Extract the (X, Y) coordinate from the center of the cell holding the provided text.  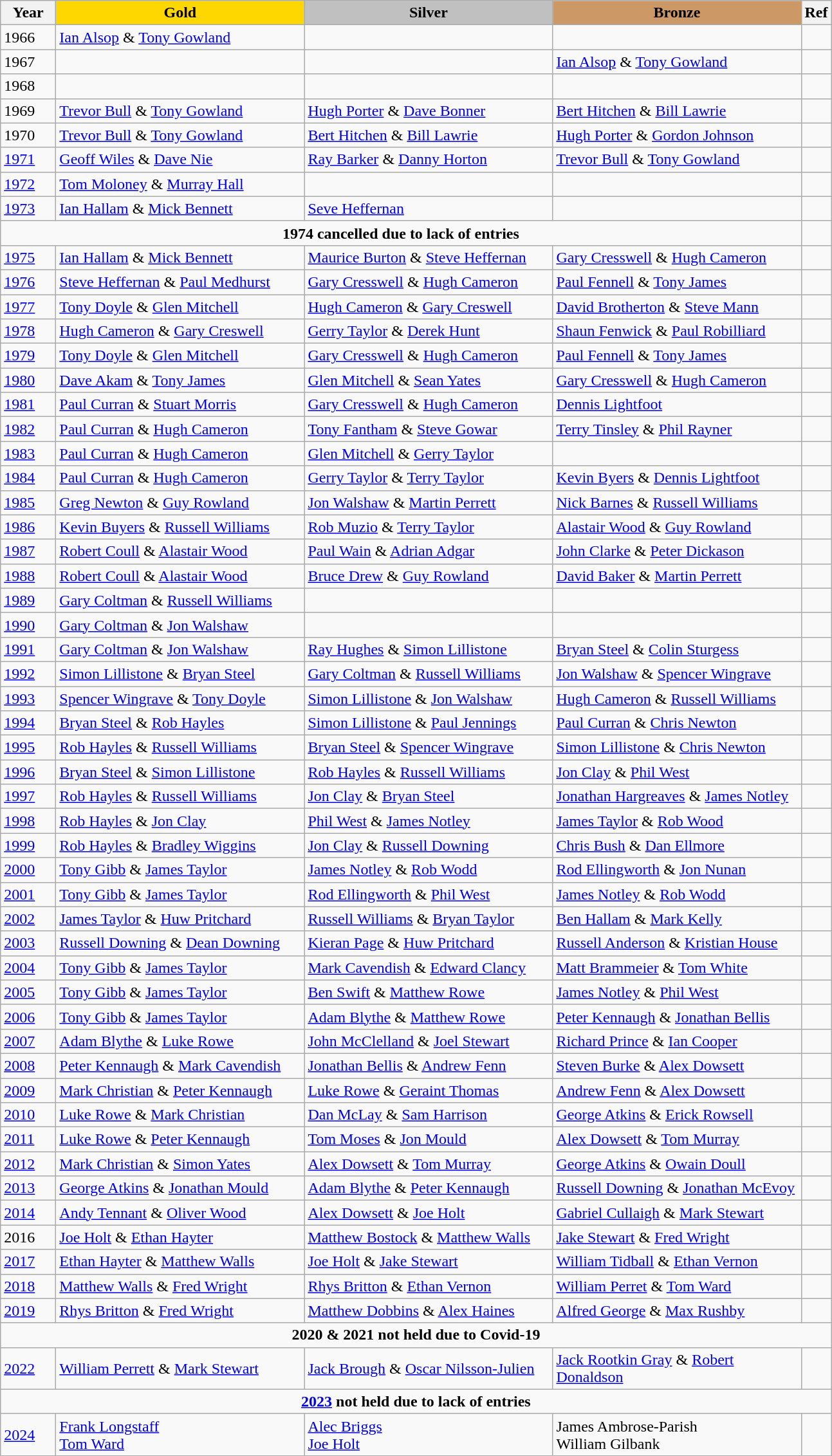
Shaun Fenwick & Paul Robilliard (677, 331)
Alec BriggsJoe Holt (429, 1435)
2002 (28, 919)
Nick Barnes & Russell Williams (677, 502)
Paul Curran & Chris Newton (677, 723)
Mark Cavendish & Edward Clancy (429, 968)
1983 (28, 454)
Matt Brammeier & Tom White (677, 968)
Ben Swift & Matthew Rowe (429, 992)
James Taylor & Huw Pritchard (180, 919)
Jon Clay & Phil West (677, 772)
Bruce Drew & Guy Rowland (429, 576)
Rhys Britton & Ethan Vernon (429, 1286)
Jon Clay & Bryan Steel (429, 797)
1972 (28, 184)
1987 (28, 551)
Joe Holt & Jake Stewart (429, 1262)
Hugh Porter & Gordon Johnson (677, 135)
Tom Moloney & Murray Hall (180, 184)
James Notley & Phil West (677, 992)
Ref (816, 13)
1986 (28, 527)
Luke Rowe & Mark Christian (180, 1115)
Hugh Porter & Dave Bonner (429, 111)
1976 (28, 282)
Simon Lillistone & Jon Walshaw (429, 698)
Gerry Taylor & Derek Hunt (429, 331)
Matthew Walls & Fred Wright (180, 1286)
Dave Akam & Tony James (180, 380)
1999 (28, 845)
2011 (28, 1139)
Frank LongstaffTom Ward (180, 1435)
1971 (28, 160)
Geoff Wiles & Dave Nie (180, 160)
2010 (28, 1115)
Kevin Byers & Dennis Lightfoot (677, 478)
William Perret & Tom Ward (677, 1286)
1974 cancelled due to lack of entries (401, 233)
Kevin Buyers & Russell Williams (180, 527)
Bryan Steel & Rob Hayles (180, 723)
2006 (28, 1017)
Jack Brough & Oscar Nilsson-Julien (429, 1368)
Steven Burke & Alex Dowsett (677, 1065)
Year (28, 13)
Jonathan Bellis & Andrew Fenn (429, 1065)
2018 (28, 1286)
Tony Fantham & Steve Gowar (429, 429)
Jonathan Hargreaves & James Notley (677, 797)
1973 (28, 208)
Greg Newton & Guy Rowland (180, 502)
William Perrett & Mark Stewart (180, 1368)
Glen Mitchell & Sean Yates (429, 380)
Joe Holt & Ethan Hayter (180, 1237)
George Atkins & Erick Rowsell (677, 1115)
1968 (28, 86)
Luke Rowe & Geraint Thomas (429, 1091)
David Brotherton & Steve Mann (677, 307)
James Ambrose-ParishWilliam Gilbank (677, 1435)
2014 (28, 1213)
George Atkins & Owain Doull (677, 1164)
Paul Wain & Adrian Adgar (429, 551)
Russell Downing & Jonathan McEvoy (677, 1188)
Gold (180, 13)
2022 (28, 1368)
Luke Rowe & Peter Kennaugh (180, 1139)
1982 (28, 429)
1993 (28, 698)
Andy Tennant & Oliver Wood (180, 1213)
Mark Christian & Simon Yates (180, 1164)
Russell Downing & Dean Downing (180, 943)
Rod Ellingworth & Jon Nunan (677, 870)
1994 (28, 723)
Adam Blythe & Matthew Rowe (429, 1017)
1966 (28, 37)
Hugh Cameron & Russell Williams (677, 698)
1979 (28, 356)
1970 (28, 135)
Rod Ellingworth & Phil West (429, 894)
2008 (28, 1065)
Alfred George & Max Rushby (677, 1311)
2007 (28, 1041)
Ray Barker & Danny Horton (429, 160)
Seve Heffernan (429, 208)
1981 (28, 405)
Simon Lillistone & Bryan Steel (180, 674)
Bronze (677, 13)
Ethan Hayter & Matthew Walls (180, 1262)
Bryan Steel & Colin Sturgess (677, 649)
Ray Hughes & Simon Lillistone (429, 649)
1996 (28, 772)
1988 (28, 576)
Rob Muzio & Terry Taylor (429, 527)
Jon Walshaw & Spencer Wingrave (677, 674)
1975 (28, 257)
Simon Lillistone & Paul Jennings (429, 723)
1990 (28, 625)
Alex Dowsett & Joe Holt (429, 1213)
Kieran Page & Huw Pritchard (429, 943)
Silver (429, 13)
1992 (28, 674)
Spencer Wingrave & Tony Doyle (180, 698)
James Taylor & Rob Wood (677, 821)
Bryan Steel & Spencer Wingrave (429, 748)
Rob Hayles & Bradley Wiggins (180, 845)
2009 (28, 1091)
George Atkins & Jonathan Mould (180, 1188)
1989 (28, 600)
Matthew Dobbins & Alex Haines (429, 1311)
Terry Tinsley & Phil Rayner (677, 429)
Matthew Bostock & Matthew Walls (429, 1237)
2023 not held due to lack of entries (416, 1401)
2004 (28, 968)
Richard Prince & Ian Cooper (677, 1041)
1969 (28, 111)
2024 (28, 1435)
2013 (28, 1188)
2005 (28, 992)
Steve Heffernan & Paul Medhurst (180, 282)
Simon Lillistone & Chris Newton (677, 748)
1980 (28, 380)
2003 (28, 943)
Rob Hayles & Jon Clay (180, 821)
John McClelland & Joel Stewart (429, 1041)
2017 (28, 1262)
Jon Clay & Russell Downing (429, 845)
Russell Anderson & Kristian House (677, 943)
David Baker & Martin Perrett (677, 576)
John Clarke & Peter Dickason (677, 551)
2020 & 2021 not held due to Covid-19 (416, 1335)
Jake Stewart & Fred Wright (677, 1237)
Jon Walshaw & Martin Perrett (429, 502)
Glen Mitchell & Gerry Taylor (429, 454)
Gerry Taylor & Terry Taylor (429, 478)
Chris Bush & Dan Ellmore (677, 845)
Mark Christian & Peter Kennaugh (180, 1091)
Andrew Fenn & Alex Dowsett (677, 1091)
Russell Williams & Bryan Taylor (429, 919)
1967 (28, 62)
1977 (28, 307)
Adam Blythe & Peter Kennaugh (429, 1188)
1991 (28, 649)
1985 (28, 502)
William Tidball & Ethan Vernon (677, 1262)
Ben Hallam & Mark Kelly (677, 919)
Adam Blythe & Luke Rowe (180, 1041)
Peter Kennaugh & Jonathan Bellis (677, 1017)
2000 (28, 870)
Jack Rootkin Gray & Robert Donaldson (677, 1368)
1997 (28, 797)
Dan McLay & Sam Harrison (429, 1115)
Rhys Britton & Fred Wright (180, 1311)
1995 (28, 748)
1984 (28, 478)
Dennis Lightfoot (677, 405)
Alastair Wood & Guy Rowland (677, 527)
1978 (28, 331)
Tom Moses & Jon Mould (429, 1139)
2019 (28, 1311)
Maurice Burton & Steve Heffernan (429, 257)
Peter Kennaugh & Mark Cavendish (180, 1065)
Bryan Steel & Simon Lillistone (180, 772)
Paul Curran & Stuart Morris (180, 405)
1998 (28, 821)
2012 (28, 1164)
Phil West & James Notley (429, 821)
Gabriel Cullaigh & Mark Stewart (677, 1213)
2001 (28, 894)
2016 (28, 1237)
